Capture the cell that displays the provided text and extract its (X, Y) central coordinate. 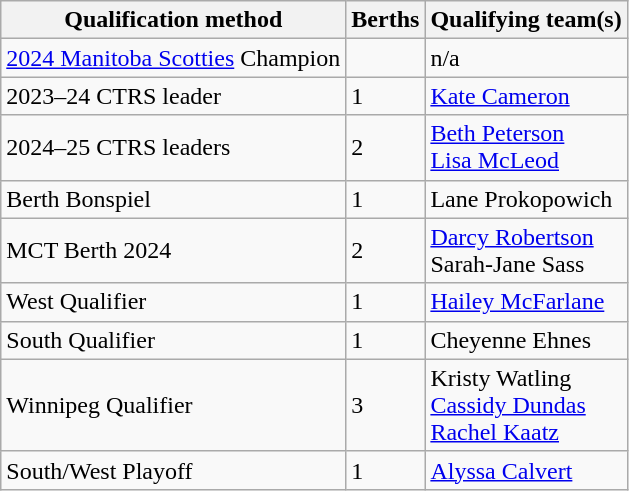
Qualification method (174, 20)
2024–25 CTRS leaders (174, 148)
Kristy Watling Cassidy Dundas Rachel Kaatz (526, 405)
South/West Playoff (174, 470)
Hailey McFarlane (526, 302)
Qualifying team(s) (526, 20)
Berths (386, 20)
MCT Berth 2024 (174, 250)
West Qualifier (174, 302)
Kate Cameron (526, 96)
2024 Manitoba Scotties Champion (174, 58)
3 (386, 405)
South Qualifier (174, 340)
Berth Bonspiel (174, 199)
Cheyenne Ehnes (526, 340)
Winnipeg Qualifier (174, 405)
Darcy Robertson Sarah-Jane Sass (526, 250)
2023–24 CTRS leader (174, 96)
n/a (526, 58)
Lane Prokopowich (526, 199)
Alyssa Calvert (526, 470)
Beth Peterson Lisa McLeod (526, 148)
